Determine the [x, y] coordinate at the center of the cell enclosing the given text.  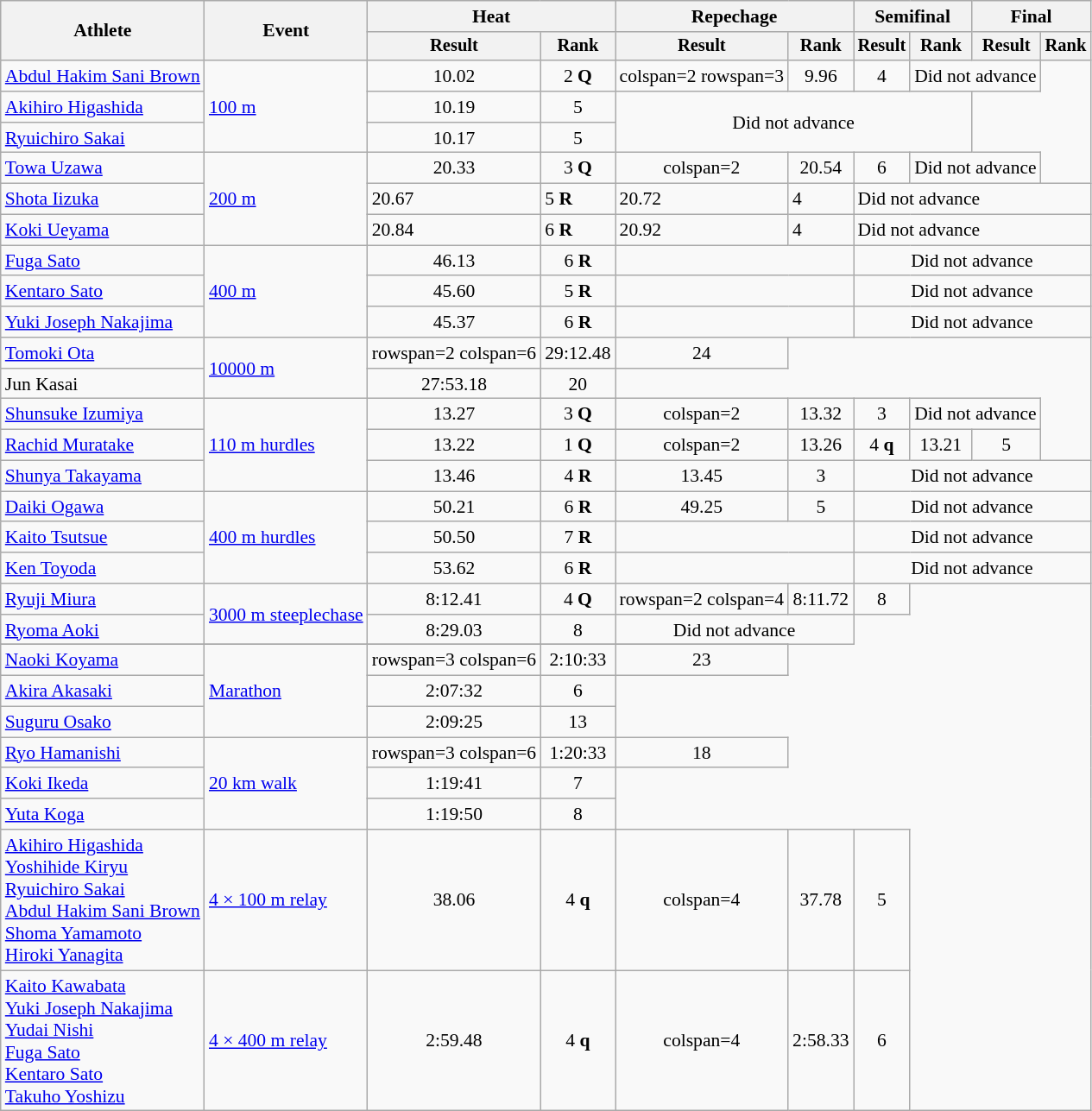
37.78 [820, 900]
400 m hurdles [287, 537]
13.46 [454, 477]
Naoki Koyama [103, 660]
4 × 400 m relay [287, 1041]
45.60 [454, 292]
110 m hurdles [287, 445]
7 R [578, 538]
rowspan=2 colspan=4 [703, 599]
27:53.18 [454, 384]
Yuki Joseph Nakajima [103, 322]
Kaito Tsutsue [103, 538]
24 [703, 353]
13.26 [820, 445]
20.33 [454, 168]
20.72 [703, 199]
Rachid Muratake [103, 445]
13.27 [454, 414]
10.19 [454, 107]
Yuta Koga [103, 814]
38.06 [454, 900]
Ken Toyoda [103, 568]
Suguru Osako [103, 723]
10.17 [454, 138]
Final [1032, 16]
4 × 100 m relay [287, 900]
Fuga Sato [103, 261]
400 m [287, 292]
Event [287, 31]
13.21 [941, 445]
2:58.33 [820, 1041]
Repechage [735, 16]
8:29.03 [454, 630]
29:12.48 [578, 353]
Shota Iizuka [103, 199]
8:11.72 [820, 599]
Akihiro HigashidaYoshihide KiryuRyuichiro SakaiAbdul Hakim Sani BrownShoma YamamotoHiroki Yanagita [103, 900]
53.62 [454, 568]
46.13 [454, 261]
50.50 [454, 538]
1:19:50 [454, 814]
20 km walk [287, 784]
13 [578, 723]
20.92 [703, 230]
2:10:33 [578, 660]
Ryuji Miura [103, 599]
13.45 [703, 477]
Shunya Takayama [103, 477]
Akihiro Higashida [103, 107]
20.84 [454, 230]
200 m [287, 199]
23 [703, 660]
45.37 [454, 322]
13.32 [820, 414]
2:09:25 [454, 723]
50.21 [454, 507]
7 [578, 784]
Ryo Hamanishi [103, 753]
Koki Ikeda [103, 784]
20 [578, 384]
20.54 [820, 168]
3000 m steeplechase [287, 615]
Koki Ueyama [103, 230]
10.02 [454, 76]
Jun Kasai [103, 384]
Ryuichiro Sakai [103, 138]
Towa Uzawa [103, 168]
Marathon [287, 691]
Semifinal [913, 16]
Akira Akasaki [103, 691]
9.96 [820, 76]
49.25 [703, 507]
8:12.41 [454, 599]
Kentaro Sato [103, 292]
20.67 [454, 199]
Ryoma Aoki [103, 630]
10000 m [287, 368]
2:59.48 [454, 1041]
100 m [287, 107]
Shunsuke Izumiya [103, 414]
1 Q [578, 445]
Heat [492, 16]
2:07:32 [454, 691]
rowspan=2 colspan=6 [454, 353]
colspan=2 rowspan=3 [703, 76]
Athlete [103, 31]
Daiki Ogawa [103, 507]
1:20:33 [578, 753]
4 Q [578, 599]
Tomoki Ota [103, 353]
18 [703, 753]
13.22 [454, 445]
2 Q [578, 76]
Kaito KawabataYuki Joseph NakajimaYudai NishiFuga SatoKentaro SatoTakuho Yoshizu [103, 1041]
1:19:41 [454, 784]
Abdul Hakim Sani Brown [103, 76]
4 R [578, 477]
